For the text-containing cell, return its midpoint in (x, y) coordinate format. 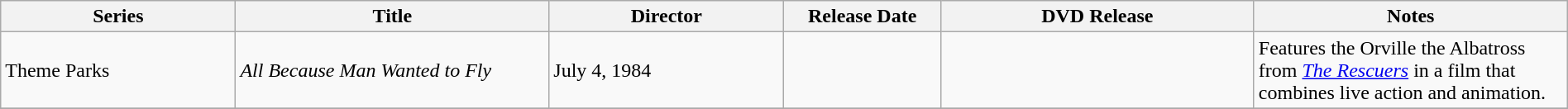
Notes (1411, 17)
DVD Release (1097, 17)
Director (667, 17)
Release Date (862, 17)
Features the Orville the Albatross from The Rescuers in a film that combines live action and animation. (1411, 70)
Series (118, 17)
Title (392, 17)
All Because Man Wanted to Fly (392, 70)
Theme Parks (118, 70)
July 4, 1984 (667, 70)
